Determine the [X, Y] coordinate at the center of the cell enclosing the given text.  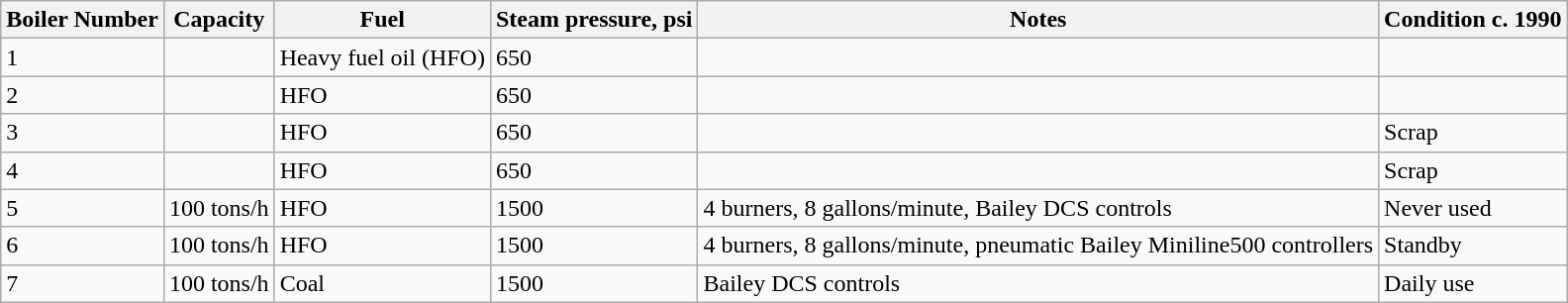
4 burners, 8 gallons/minute, pneumatic Bailey Miniline500 controllers [1038, 246]
1 [83, 57]
Steam pressure, psi [594, 20]
3 [83, 133]
2 [83, 95]
Capacity [219, 20]
7 [83, 283]
Bailey DCS controls [1038, 283]
4 burners, 8 gallons/minute, Bailey DCS controls [1038, 208]
6 [83, 246]
Never used [1473, 208]
Daily use [1473, 283]
4 [83, 170]
Fuel [382, 20]
Heavy fuel oil (HFO) [382, 57]
Boiler Number [83, 20]
Standby [1473, 246]
Coal [382, 283]
Notes [1038, 20]
5 [83, 208]
Condition c. 1990 [1473, 20]
